Identify which cell holds the provided text, then report its [x, y] central coordinate. 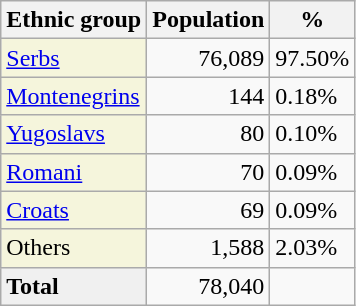
0.18% [312, 96]
2.03% [312, 248]
Total [74, 286]
97.50% [312, 58]
1,588 [208, 248]
Yugoslavs [74, 134]
76,089 [208, 58]
Croats [74, 210]
80 [208, 134]
Ethnic group [74, 20]
Romani [74, 172]
Montenegrins [74, 96]
0.10% [312, 134]
% [312, 20]
Population [208, 20]
69 [208, 210]
70 [208, 172]
144 [208, 96]
Serbs [74, 58]
78,040 [208, 286]
Others [74, 248]
